Locate the cell with the specified text and output its [X, Y] center coordinate. 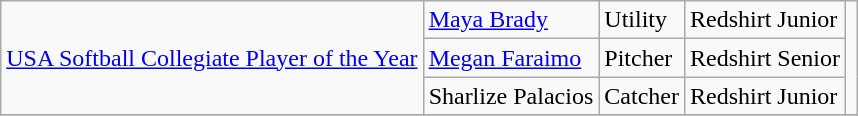
Pitcher [642, 58]
Sharlize Palacios [511, 96]
Maya Brady [511, 20]
Catcher [642, 96]
Utility [642, 20]
Redshirt Senior [764, 58]
USA Softball Collegiate Player of the Year [212, 58]
Megan Faraimo [511, 58]
